Capture the cell that displays the provided text and extract its [x, y] central coordinate. 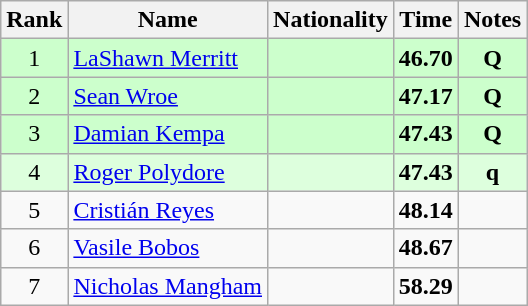
58.29 [426, 286]
1 [34, 58]
q [492, 172]
Cristián Reyes [168, 210]
48.14 [426, 210]
6 [34, 248]
47.17 [426, 96]
Sean Wroe [168, 96]
Name [168, 20]
Nationality [331, 20]
5 [34, 210]
7 [34, 286]
4 [34, 172]
Time [426, 20]
Notes [492, 20]
LaShawn Merritt [168, 58]
Vasile Bobos [168, 248]
3 [34, 134]
Damian Kempa [168, 134]
46.70 [426, 58]
2 [34, 96]
48.67 [426, 248]
Rank [34, 20]
Nicholas Mangham [168, 286]
Roger Polydore [168, 172]
